Return the (X, Y) coordinate for the center point of the cell that contains the specified text.  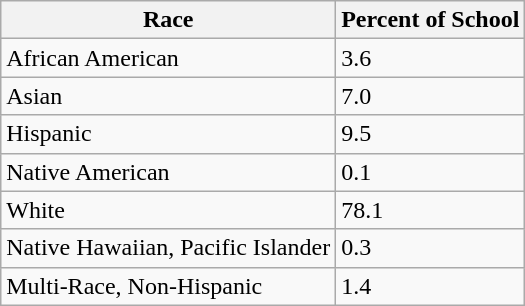
Multi-Race, Non-Hispanic (168, 286)
Race (168, 20)
1.4 (430, 286)
White (168, 210)
Native American (168, 172)
Hispanic (168, 134)
Native Hawaiian, Pacific Islander (168, 248)
0.3 (430, 248)
9.5 (430, 134)
Percent of School (430, 20)
7.0 (430, 96)
0.1 (430, 172)
78.1 (430, 210)
African American (168, 58)
3.6 (430, 58)
Asian (168, 96)
